Return the [X, Y] coordinate for the center point of the cell that contains the specified text.  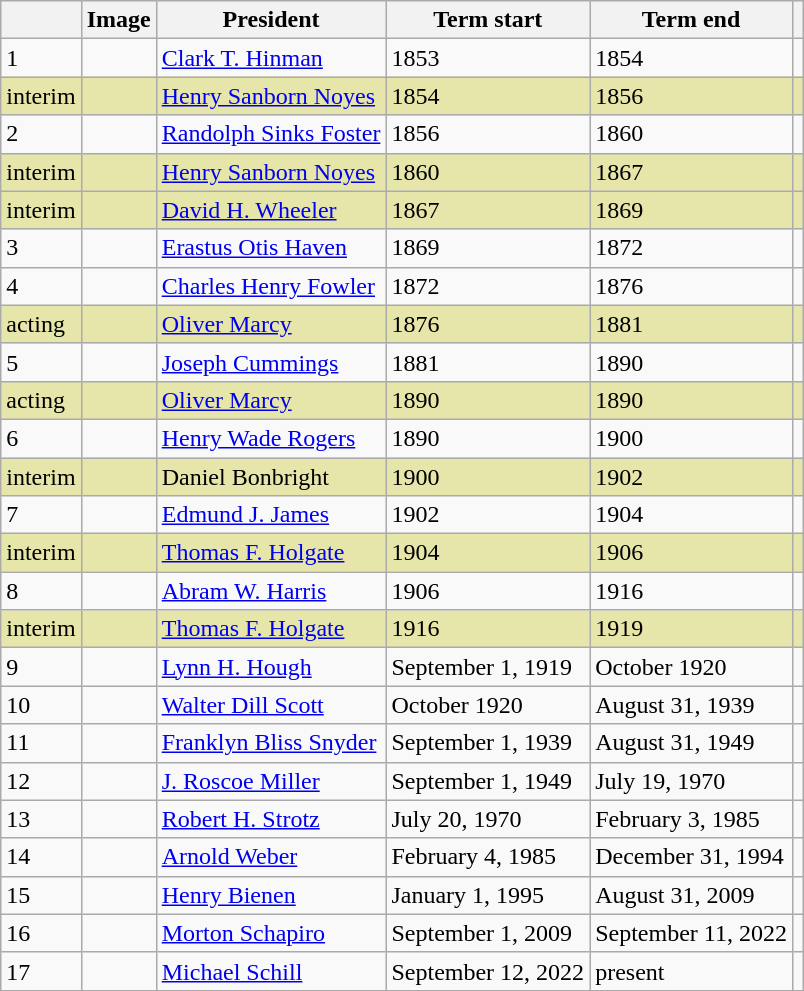
Erastus Otis Haven [271, 248]
Morton Schapiro [271, 933]
present [692, 971]
Clark T. Hinman [271, 58]
8 [41, 591]
July 20, 1970 [488, 819]
Franklyn Bliss Snyder [271, 743]
7 [41, 515]
2 [41, 134]
Term end [692, 20]
David H. Wheeler [271, 210]
Henry Bienen [271, 895]
Edmund J. James [271, 515]
Charles Henry Fowler [271, 286]
President [271, 20]
1919 [692, 629]
September 12, 2022 [488, 971]
August 31, 2009 [692, 895]
September 1, 1919 [488, 667]
August 31, 1939 [692, 705]
1853 [488, 58]
February 3, 1985 [692, 819]
15 [41, 895]
September 1, 1939 [488, 743]
4 [41, 286]
Henry Wade Rogers [271, 438]
10 [41, 705]
Daniel Bonbright [271, 477]
1 [41, 58]
12 [41, 781]
Joseph Cummings [271, 362]
February 4, 1985 [488, 857]
3 [41, 248]
Randolph Sinks Foster [271, 134]
Image [118, 20]
Abram W. Harris [271, 591]
9 [41, 667]
14 [41, 857]
August 31, 1949 [692, 743]
September 11, 2022 [692, 933]
J. Roscoe Miller [271, 781]
5 [41, 362]
Robert H. Strotz [271, 819]
13 [41, 819]
Lynn H. Hough [271, 667]
6 [41, 438]
Term start [488, 20]
11 [41, 743]
16 [41, 933]
December 31, 1994 [692, 857]
Walter Dill Scott [271, 705]
Arnold Weber [271, 857]
September 1, 1949 [488, 781]
January 1, 1995 [488, 895]
September 1, 2009 [488, 933]
July 19, 1970 [692, 781]
Michael Schill [271, 971]
17 [41, 971]
